Capture the cell that displays the provided text and extract its (X, Y) central coordinate. 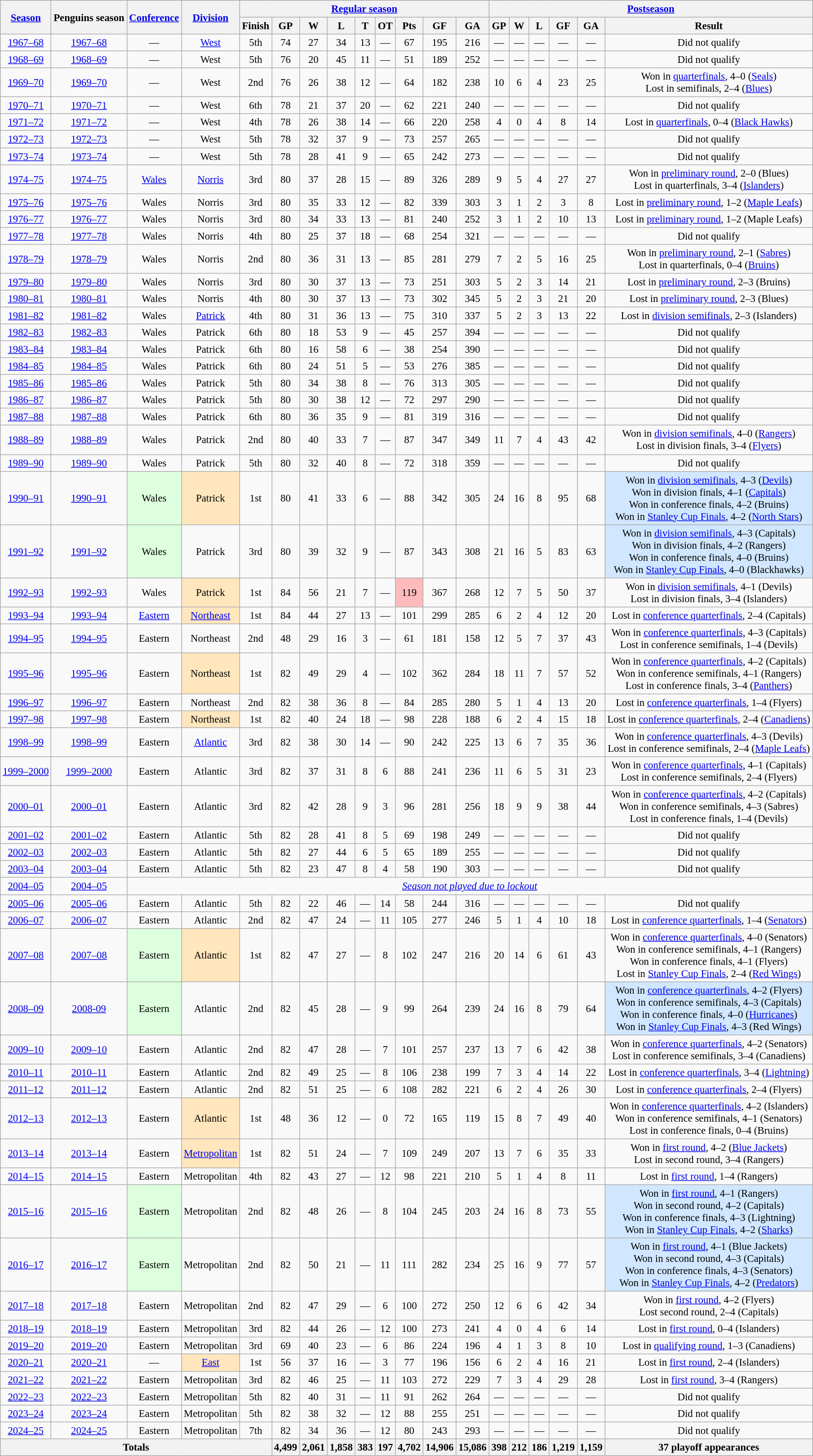
299 (440, 616)
210 (473, 1176)
347 (440, 440)
190 (440, 870)
Won in conference quarterfinals, 4–2 (Senators)Lost in conference semifinals, 3–4 (Canadiens) (709, 1050)
Conference (154, 17)
103 (409, 1380)
1,219 (563, 1447)
224 (440, 1346)
105 (409, 920)
237 (473, 1050)
359 (473, 463)
198 (440, 835)
244 (440, 903)
Totals (136, 1447)
Season (26, 17)
85 (409, 259)
265 (473, 139)
262 (440, 1397)
156 (473, 1363)
Lost in first round, 2–4 (Islanders) (709, 1363)
Lost in first round, 1–4 (Rangers) (709, 1176)
181 (440, 638)
63 (591, 551)
343 (440, 551)
220 (440, 123)
Won in quarterfinals, 4–0 (Seals)Lost in semifinals, 2–4 (Blues) (709, 83)
Lost in conference quarterfinals, 2–4 (Capitals) (709, 616)
2008–09 (26, 1008)
Result (709, 26)
229 (473, 1380)
2008-09 (89, 1008)
290 (473, 400)
158 (473, 638)
268 (473, 592)
Season not played due to lockout (470, 886)
197 (386, 1447)
62 (409, 106)
367 (440, 592)
89 (409, 179)
Division (211, 17)
4,702 (409, 1447)
1,858 (341, 1447)
258 (473, 123)
398 (499, 1447)
1,159 (591, 1447)
Won in conference quarterfinals, 4–1 (Capitals)Lost in conference semifinals, 2–4 (Flyers) (709, 771)
Lost in first round, 3–4 (Rangers) (709, 1380)
188 (473, 719)
T (365, 26)
Lost in quarterfinals, 0–4 (Black Hawks) (709, 123)
108 (409, 1089)
339 (440, 202)
337 (473, 315)
313 (440, 383)
Won in conference quarterfinals, 4–2 (Capitals)Won in conference semifinals, 4–3 (Sabres)Lost in conference finals, 1–4 (Devils) (709, 807)
99 (409, 1008)
297 (440, 400)
289 (473, 179)
308 (473, 551)
Lost in qualifying round, 1–3 (Canadiens) (709, 1346)
228 (440, 719)
Lost in division semifinals, 2–3 (Islanders) (709, 315)
394 (473, 333)
Won in first round, 4–2 (Blue Jackets)Lost in second round, 3–4 (Rangers) (709, 1153)
362 (440, 674)
342 (440, 498)
182 (440, 83)
234 (473, 1265)
104 (409, 1212)
Won in preliminary round, 2–1 (Sabres)Lost in quarterfinals, 0–4 (Bruins) (709, 259)
Lost in conference quarterfinals, 2–4 (Canadiens) (709, 719)
Postseason (651, 9)
Lost in preliminary round, 2–3 (Blues) (709, 299)
246 (473, 920)
Lost in conference quarterfinals, 1–4 (Senators) (709, 920)
250 (473, 1306)
Pts (409, 26)
277 (440, 920)
195 (440, 43)
91 (409, 1397)
37 playoff appearances (709, 1447)
293 (473, 1430)
207 (473, 1153)
385 (473, 366)
Won in first round, 4–1 (Rangers)Won in second round, 4–2 (Capitals)Won in conference finals, 4–3 (Lightning)Won in Stanley Cup Finals, 4–2 (Sharks) (709, 1212)
2,061 (313, 1447)
186 (539, 1447)
319 (440, 417)
256 (473, 807)
Won in first round, 4–2 (Flyers)Lost second round, 2–4 (Capitals) (709, 1306)
14,906 (440, 1447)
Lost in preliminary round, 2–3 (Bruins) (709, 282)
109 (409, 1153)
Lost in conference quarterfinals, 2–4 (Flyers) (709, 1089)
349 (473, 440)
Regular season (364, 9)
83 (563, 551)
Lost in first round, 0–4 (Islanders) (709, 1329)
239 (473, 1008)
199 (473, 1073)
383 (365, 1447)
39 (313, 551)
279 (473, 259)
212 (520, 1447)
106 (409, 1073)
Won in conference quarterfinals, 4–2 (Islanders)Won in conference semifinals, 4–1 (Senators)Lost in conference finals, 0–4 (Bruins) (709, 1119)
Won in conference quarterfinals, 4–3 (Capitals)Lost in conference semifinals, 1–4 (Devils) (709, 638)
284 (473, 674)
111 (409, 1265)
390 (473, 350)
55 (591, 1212)
Won in preliminary round, 2–0 (Blues)Lost in quarterfinals, 3–4 (Islanders) (709, 179)
90 (409, 742)
302 (440, 299)
79 (563, 1008)
96 (409, 807)
52 (591, 674)
Lost in conference quarterfinals, 1–4 (Flyers) (709, 702)
276 (440, 366)
236 (473, 771)
Won in division semifinals, 4–0 (Rangers)Lost in division finals, 3–4 (Flyers) (709, 440)
75 (409, 315)
225 (473, 742)
67 (409, 43)
4,499 (286, 1447)
66 (409, 123)
318 (440, 463)
95 (563, 498)
326 (440, 179)
OT (386, 26)
7th (255, 1430)
243 (440, 1430)
247 (440, 955)
Finish (255, 26)
245 (440, 1212)
280 (473, 702)
Won in conference quarterfinals, 4–2 (Capitals)Won in conference semifinals, 4–1 (Rangers)Lost in conference finals, 3–4 (Panthers) (709, 674)
Penguins season (89, 17)
86 (409, 1346)
74 (286, 43)
203 (473, 1212)
East (211, 1363)
310 (440, 315)
Won in conference quarterfinals, 4–3 (Devils)Lost in conference semifinals, 2–4 (Maple Leafs) (709, 742)
Won in division semifinals, 4–1 (Devils)Lost in division finals, 3–4 (Islanders) (709, 592)
Lost in conference quarterfinals, 3–4 (Lightning) (709, 1073)
321 (473, 236)
345 (473, 299)
165 (440, 1119)
15,086 (473, 1447)
